Provide the [X, Y] coordinate of the cell's center where the given text is located.  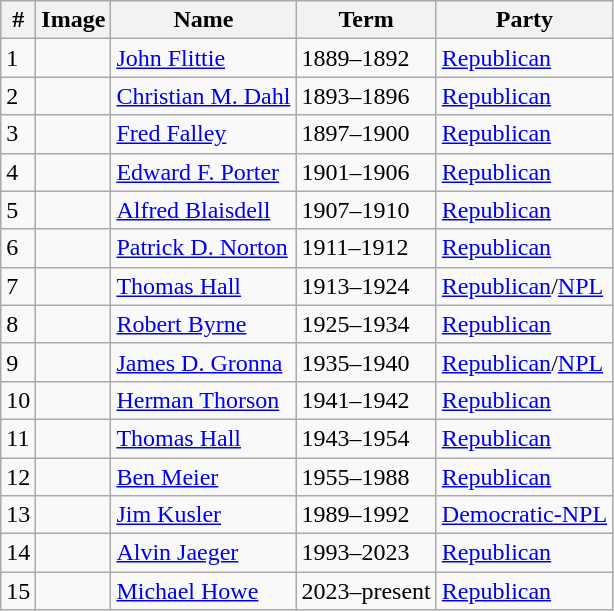
Jim Kusler [204, 515]
9 [18, 362]
Christian M. Dahl [204, 96]
Ben Meier [204, 477]
2023–present [366, 591]
2 [18, 96]
1901–1906 [366, 172]
Alvin Jaeger [204, 553]
1893–1896 [366, 96]
John Flittie [204, 58]
1913–1924 [366, 286]
1 [18, 58]
3 [18, 134]
Alfred Blaisdell [204, 210]
5 [18, 210]
1943–1954 [366, 438]
15 [18, 591]
Term [366, 20]
1907–1910 [366, 210]
1889–1892 [366, 58]
Patrick D. Norton [204, 248]
Party [524, 20]
# [18, 20]
4 [18, 172]
Herman Thorson [204, 400]
1935–1940 [366, 362]
1941–1942 [366, 400]
13 [18, 515]
Edward F. Porter [204, 172]
Robert Byrne [204, 324]
Michael Howe [204, 591]
Democratic-NPL [524, 515]
6 [18, 248]
12 [18, 477]
1989–1992 [366, 515]
11 [18, 438]
7 [18, 286]
1911–1912 [366, 248]
Image [74, 20]
1925–1934 [366, 324]
1993–2023 [366, 553]
14 [18, 553]
10 [18, 400]
James D. Gronna [204, 362]
Name [204, 20]
1897–1900 [366, 134]
1955–1988 [366, 477]
Fred Falley [204, 134]
8 [18, 324]
